Scan for the cell matching the given text and deliver its [x, y] coordinate at center. 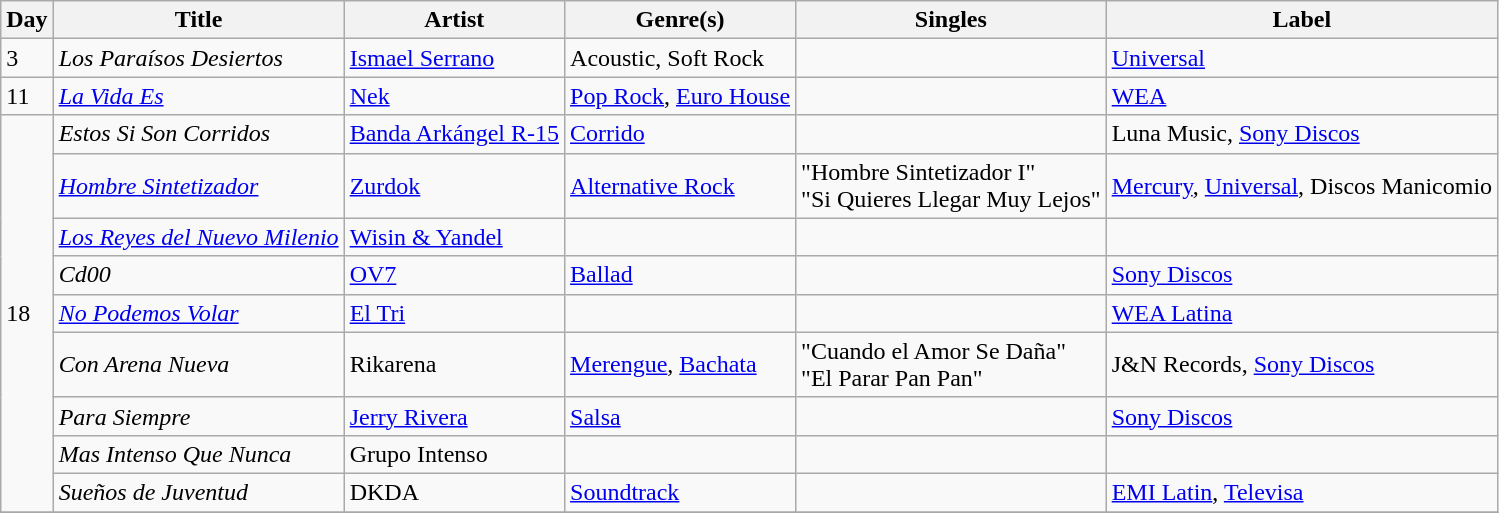
Banda Arkángel R-15 [454, 134]
"Cuando el Amor Se Daña""El Parar Pan Pan" [952, 364]
Soundtrack [680, 492]
J&N Records, Sony Discos [1302, 364]
Label [1302, 20]
Day [27, 20]
11 [27, 96]
Salsa [680, 416]
Merengue, Bachata [680, 364]
3 [27, 58]
Nek [454, 96]
Mas Intenso Que Nunca [198, 454]
Artist [454, 20]
Ismael Serrano [454, 58]
WEA [1302, 96]
Wisin & Yandel [454, 237]
No Podemos Volar [198, 313]
OV7 [454, 275]
Los Reyes del Nuevo Milenio [198, 237]
Rikarena [454, 364]
Estos Si Son Corridos [198, 134]
EMI Latin, Televisa [1302, 492]
Jerry Rivera [454, 416]
Grupo Intenso [454, 454]
18 [27, 314]
Los Paraísos Desiertos [198, 58]
Acoustic, Soft Rock [680, 58]
Alternative Rock [680, 186]
La Vida Es [198, 96]
Luna Music, Sony Discos [1302, 134]
Pop Rock, Euro House [680, 96]
Hombre Sintetizador [198, 186]
Para Siempre [198, 416]
El Tri [454, 313]
DKDA [454, 492]
Genre(s) [680, 20]
Universal [1302, 58]
Mercury, Universal, Discos Manicomio [1302, 186]
Corrido [680, 134]
Singles [952, 20]
Ballad [680, 275]
Zurdok [454, 186]
Sueños de Juventud [198, 492]
Cd00 [198, 275]
"Hombre Sintetizador I""Si Quieres Llegar Muy Lejos" [952, 186]
Title [198, 20]
Con Arena Nueva [198, 364]
WEA Latina [1302, 313]
